Return (x, y) of the center of cell containing provided text 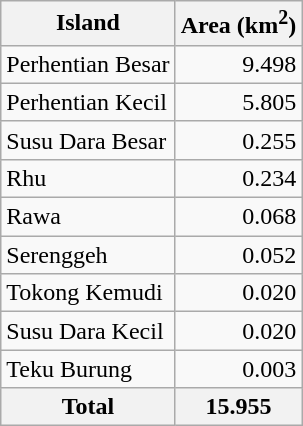
Perhentian Besar (88, 64)
0.003 (238, 369)
Area (km2) (238, 24)
Serenggeh (88, 255)
5.805 (238, 102)
Susu Dara Kecil (88, 331)
15.955 (238, 407)
Island (88, 24)
0.052 (238, 255)
Tokong Kemudi (88, 293)
0.068 (238, 217)
Susu Dara Besar (88, 140)
0.234 (238, 178)
9.498 (238, 64)
Teku Burung (88, 369)
0.255 (238, 140)
Rawa (88, 217)
Total (88, 407)
Rhu (88, 178)
Perhentian Kecil (88, 102)
